Return [X, Y] of the center of cell containing provided text 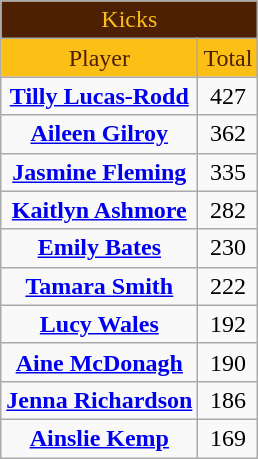
Aine McDonagh [100, 362]
Aileen Gilroy [100, 134]
282 [228, 210]
427 [228, 96]
Jenna Richardson [100, 400]
Tilly Lucas-Rodd [100, 96]
Lucy Wales [100, 324]
Kicks [130, 20]
230 [228, 248]
192 [228, 324]
Kaitlyn Ashmore [100, 210]
Jasmine Fleming [100, 172]
362 [228, 134]
222 [228, 286]
Tamara Smith [100, 286]
Emily Bates [100, 248]
Total [228, 58]
Ainslie Kemp [100, 438]
Player [100, 58]
335 [228, 172]
186 [228, 400]
169 [228, 438]
190 [228, 362]
